Scan for the cell matching the given text and deliver its [X, Y] coordinate at center. 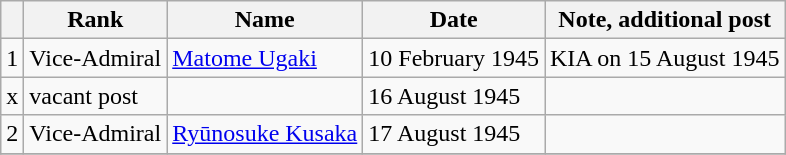
vacant post [96, 96]
2 [12, 134]
Matome Ugaki [265, 58]
x [12, 96]
1 [12, 58]
Ryūnosuke Kusaka [265, 134]
Note, additional post [664, 20]
16 August 1945 [454, 96]
17 August 1945 [454, 134]
Rank [96, 20]
10 February 1945 [454, 58]
KIA on 15 August 1945 [664, 58]
Date [454, 20]
Name [265, 20]
